For the text-containing cell, return its midpoint in [X, Y] coordinate format. 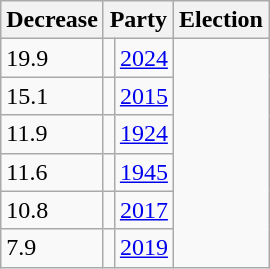
1945 [144, 172]
Party [138, 20]
2015 [144, 96]
7.9 [52, 248]
Decrease [52, 20]
Election [220, 20]
10.8 [52, 210]
1924 [144, 134]
2019 [144, 248]
15.1 [52, 96]
2017 [144, 210]
11.6 [52, 172]
11.9 [52, 134]
19.9 [52, 58]
2024 [144, 58]
